Determine the [x, y] coordinate at the center of the cell enclosing the given text.  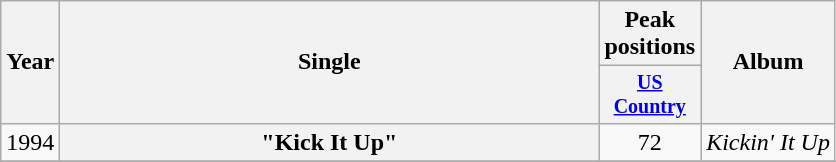
1994 [30, 142]
Kickin' It Up [768, 142]
Album [768, 62]
Year [30, 62]
Peak positions [650, 34]
72 [650, 142]
Single [330, 62]
"Kick It Up" [330, 142]
US Country [650, 94]
